Return the [x, y] coordinate for the center point of the cell that contains the specified text.  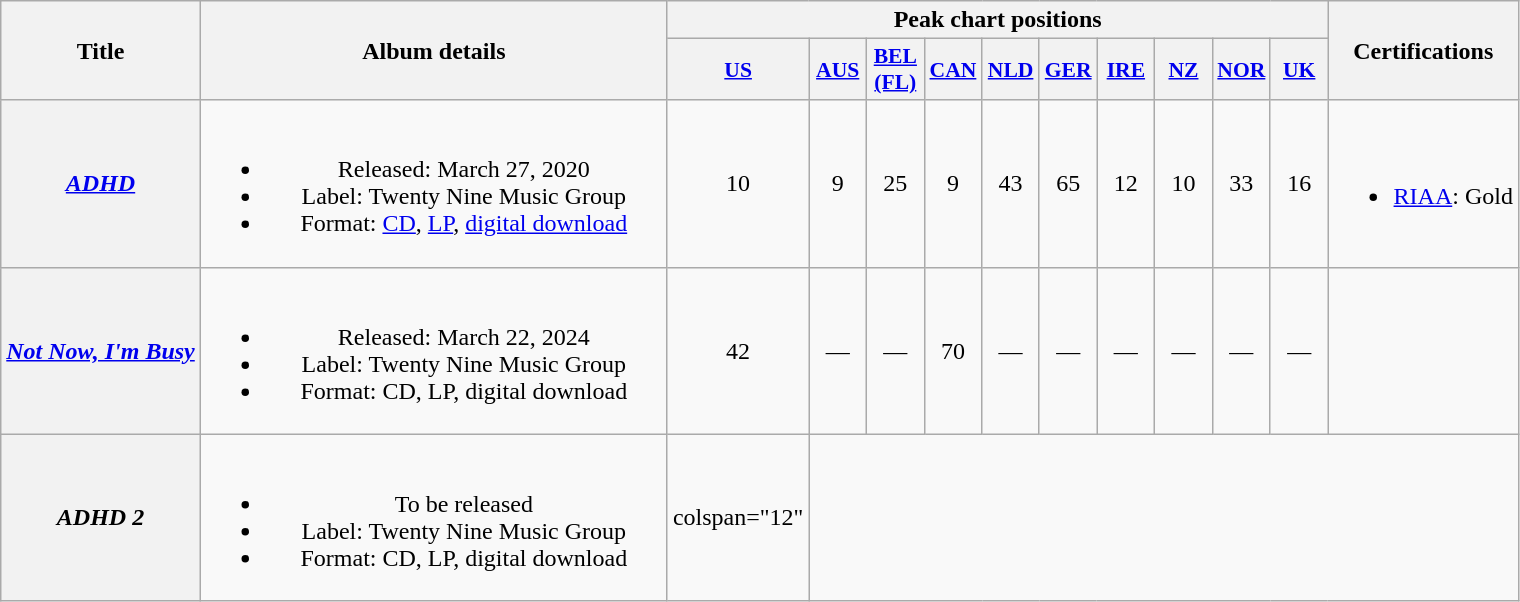
43 [1011, 184]
ADHD 2 [101, 518]
CAN [953, 70]
Certifications [1423, 50]
33 [1241, 184]
Title [101, 50]
65 [1068, 184]
Not Now, I'm Busy [101, 350]
IRE [1126, 70]
UK [1299, 70]
Released: March 22, 2024Label: Twenty Nine Music GroupFormat: CD, LP, digital download [434, 350]
BEL(FL) [896, 70]
US [738, 70]
25 [896, 184]
42 [738, 350]
70 [953, 350]
NOR [1241, 70]
NZ [1184, 70]
ADHD [101, 184]
colspan="12" [738, 518]
To be releasedLabel: Twenty Nine Music GroupFormat: CD, LP, digital download [434, 518]
16 [1299, 184]
RIAA: Gold [1423, 184]
Album details [434, 50]
12 [1126, 184]
NLD [1011, 70]
AUS [838, 70]
GER [1068, 70]
Peak chart positions [998, 20]
Released: March 27, 2020Label: Twenty Nine Music GroupFormat: CD, LP, digital download [434, 184]
